Capture the cell that displays the provided text and extract its [X, Y] central coordinate. 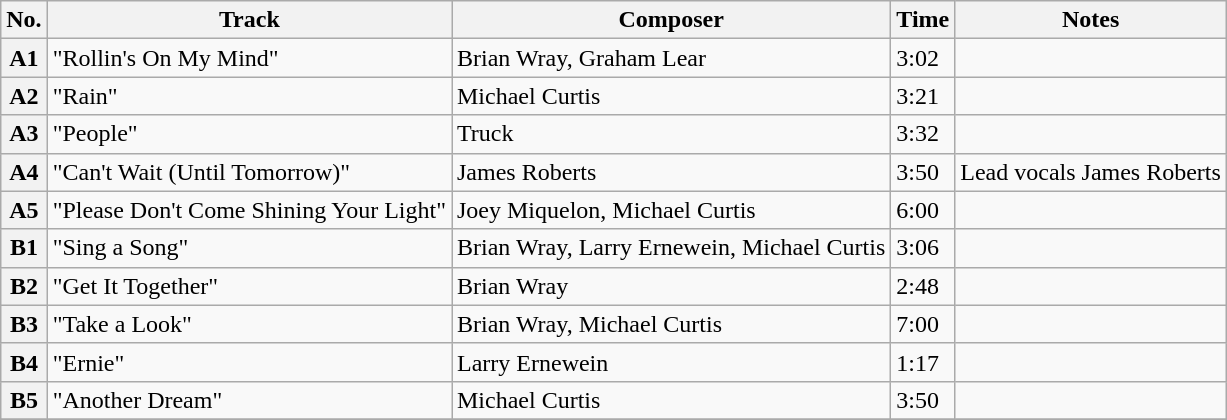
Composer [672, 20]
6:00 [923, 210]
Truck [672, 134]
1:17 [923, 362]
A3 [24, 134]
Brian Wray, Graham Lear [672, 58]
A4 [24, 172]
"People" [249, 134]
B2 [24, 286]
"Take a Look" [249, 324]
"Get It Together" [249, 286]
3:32 [923, 134]
2:48 [923, 286]
James Roberts [672, 172]
Brian Wray [672, 286]
B1 [24, 248]
B3 [24, 324]
B4 [24, 362]
3:06 [923, 248]
No. [24, 20]
"Another Dream" [249, 400]
Notes [1091, 20]
A1 [24, 58]
"Ernie" [249, 362]
Lead vocals James Roberts [1091, 172]
Track [249, 20]
Joey Miquelon, Michael Curtis [672, 210]
B5 [24, 400]
A5 [24, 210]
"Rain" [249, 96]
"Sing a Song" [249, 248]
"Please Don't Come Shining Your Light" [249, 210]
Brian Wray, Larry Ernewein, Michael Curtis [672, 248]
Brian Wray, Michael Curtis [672, 324]
7:00 [923, 324]
"Can't Wait (Until Tomorrow)" [249, 172]
Time [923, 20]
3:21 [923, 96]
"Rollin's On My Mind" [249, 58]
Larry Ernewein [672, 362]
3:02 [923, 58]
A2 [24, 96]
